Pinpoint the cell where the given text exists, returning its [X, Y] midpoint coordinate. 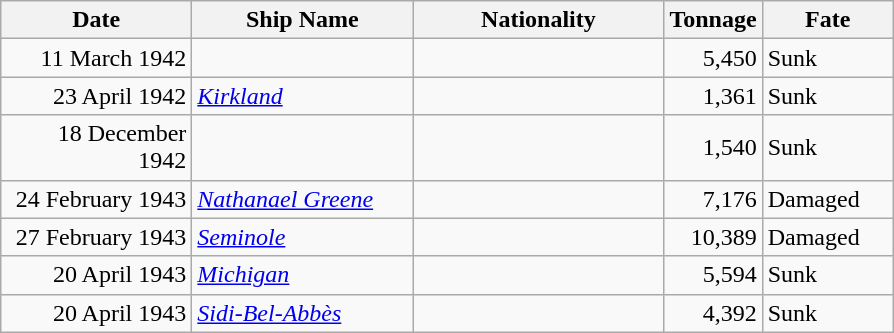
4,392 [713, 313]
23 April 1942 [96, 96]
Nationality [538, 20]
Tonnage [713, 20]
Kirkland [302, 96]
Date [96, 20]
Fate [828, 20]
18 December 1942 [96, 148]
Ship Name [302, 20]
5,450 [713, 58]
7,176 [713, 199]
27 February 1943 [96, 237]
Sidi-Bel-Abbès [302, 313]
10,389 [713, 237]
24 February 1943 [96, 199]
Michigan [302, 275]
Seminole [302, 237]
11 March 1942 [96, 58]
Nathanael Greene [302, 199]
1,540 [713, 148]
5,594 [713, 275]
1,361 [713, 96]
